From the cell containing the given text, extract its center point as [x, y] coordinate. 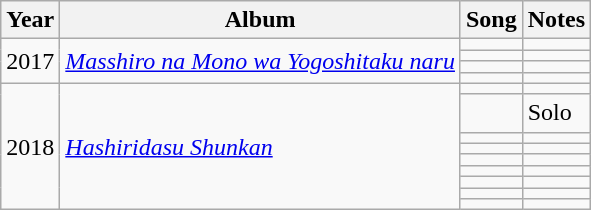
Album [260, 20]
2017 [30, 61]
Masshiro na Mono wa Yogoshitaku naru [260, 61]
2018 [30, 146]
Hashiridasu Shunkan [260, 146]
Solo [556, 113]
Year [30, 20]
Notes [556, 20]
Song [491, 20]
